Capture the cell that displays the provided text and extract its [X, Y] central coordinate. 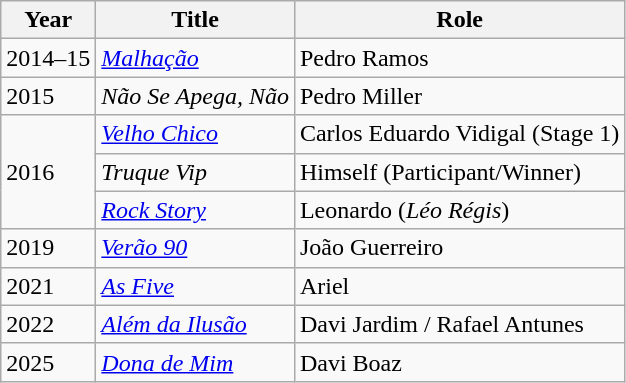
2016 [48, 172]
2025 [48, 362]
Year [48, 20]
2021 [48, 286]
Pedro Miller [459, 96]
Verão 90 [196, 248]
Malhação [196, 58]
João Guerreiro [459, 248]
Rock Story [196, 210]
Role [459, 20]
As Five [196, 286]
Truque Vip [196, 172]
Além da Ilusão [196, 324]
2019 [48, 248]
Velho Chico [196, 134]
2015 [48, 96]
Dona de Mim [196, 362]
Leonardo (Léo Régis) [459, 210]
Davi Jardim / Rafael Antunes [459, 324]
Title [196, 20]
Himself (Participant/Winner) [459, 172]
Ariel [459, 286]
Pedro Ramos [459, 58]
Não Se Apega, Não [196, 96]
2022 [48, 324]
Davi Boaz [459, 362]
2014–15 [48, 58]
Carlos Eduardo Vidigal (Stage 1) [459, 134]
